Locate the cell with the specified text and output its (x, y) center coordinate. 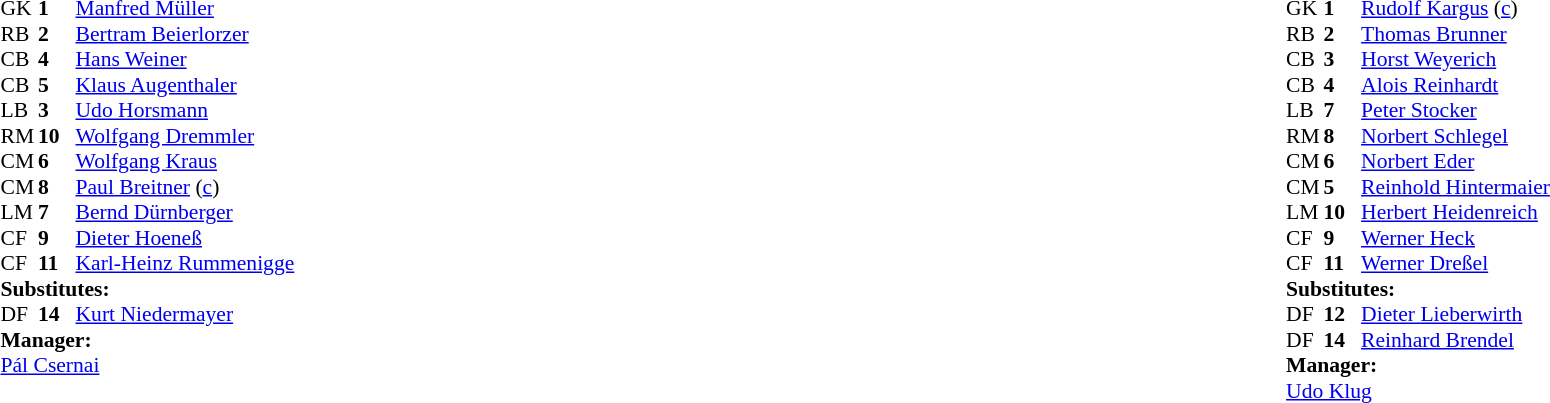
Bernd Dürnberger (186, 213)
Dieter Lieberwirth (1456, 315)
Norbert Eder (1456, 161)
12 (1343, 315)
Klaus Augenthaler (186, 85)
Alois Reinhardt (1456, 85)
Horst Weyerich (1456, 59)
Wolfgang Dremmler (186, 136)
Paul Breitner (c) (186, 187)
Reinhard Brendel (1456, 340)
Kurt Niedermayer (186, 315)
Werner Heck (1456, 238)
Reinhold Hintermaier (1456, 187)
Herbert Heidenreich (1456, 213)
Bertram Beierlorzer (186, 34)
Werner Dreßel (1456, 263)
Karl-Heinz Rummenigge (186, 263)
Thomas Brunner (1456, 34)
Dieter Hoeneß (186, 238)
Pál Csernai (147, 365)
Wolfgang Kraus (186, 161)
Peter Stocker (1456, 111)
Norbert Schlegel (1456, 136)
Hans Weiner (186, 59)
Udo Horsmann (186, 111)
